Extract the [x, y] coordinate from the center of the cell holding the provided text.  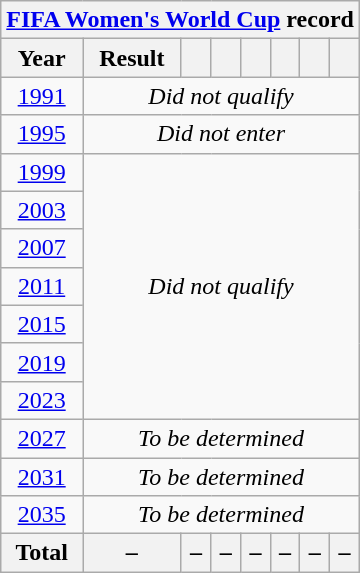
Year [42, 58]
FIFA Women's World Cup record [180, 20]
2035 [42, 515]
2027 [42, 438]
1999 [42, 172]
2015 [42, 324]
2023 [42, 400]
2031 [42, 477]
2007 [42, 248]
1995 [42, 134]
2019 [42, 362]
Did not enter [222, 134]
Result [132, 58]
1991 [42, 96]
2003 [42, 210]
Total [42, 553]
2011 [42, 286]
